Pinpoint the cell where the given text exists, returning its [x, y] midpoint coordinate. 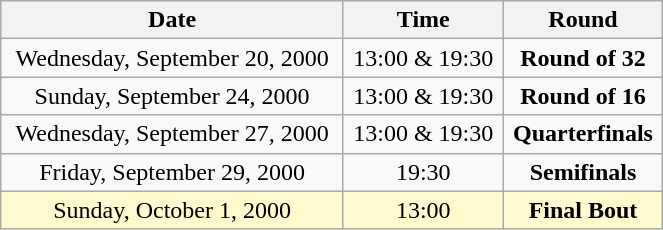
Semifinals [583, 172]
Friday, September 29, 2000 [172, 172]
Quarterfinals [583, 134]
Round of 32 [583, 58]
19:30 [423, 172]
Round of 16 [583, 96]
Sunday, September 24, 2000 [172, 96]
Sunday, October 1, 2000 [172, 210]
Date [172, 20]
Wednesday, September 27, 2000 [172, 134]
Time [423, 20]
Round [583, 20]
Wednesday, September 20, 2000 [172, 58]
Final Bout [583, 210]
13:00 [423, 210]
